Locate the cell with the specified text and output its [x, y] center coordinate. 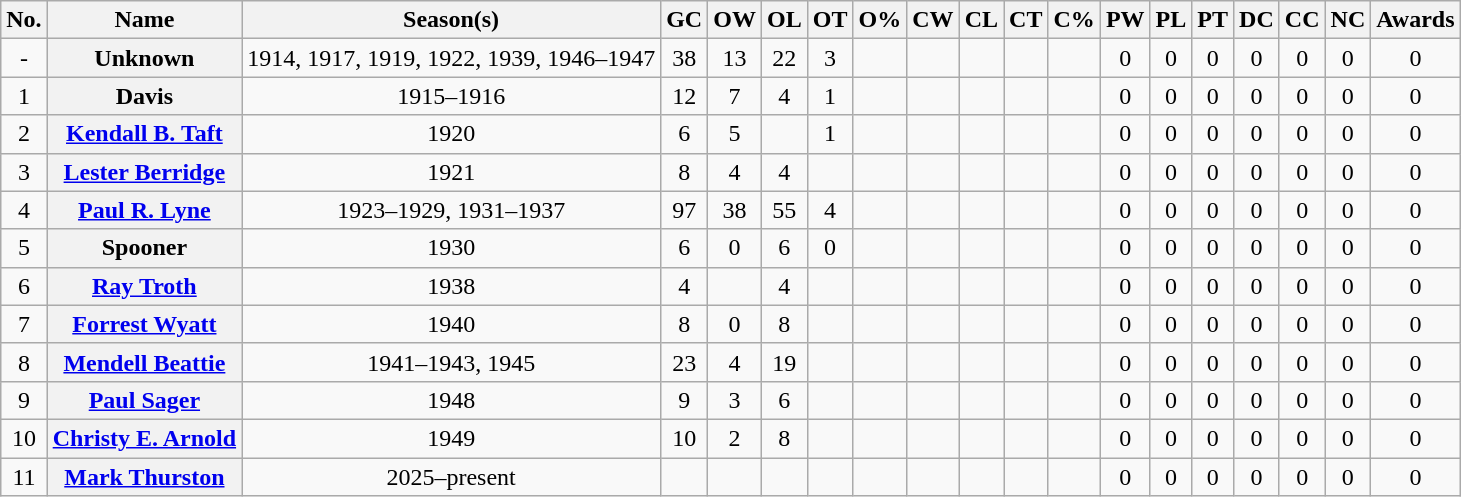
OW [735, 20]
NC [1348, 20]
OT [830, 20]
O% [880, 20]
1915–1916 [452, 96]
12 [684, 96]
PL [1171, 20]
1930 [452, 248]
1923–1929, 1931–1937 [452, 210]
Ray Troth [144, 286]
C% [1074, 20]
2025–present [452, 477]
CT [1026, 20]
1941–1943, 1945 [452, 362]
Name [144, 20]
Paul R. Lyne [144, 210]
11 [24, 477]
Forrest Wyatt [144, 324]
19 [784, 362]
23 [684, 362]
PW [1125, 20]
1949 [452, 438]
97 [684, 210]
Season(s) [452, 20]
PT [1213, 20]
1920 [452, 134]
1948 [452, 400]
13 [735, 58]
55 [784, 210]
Paul Sager [144, 400]
22 [784, 58]
- [24, 58]
Spooner [144, 248]
Mendell Beattie [144, 362]
Christy E. Arnold [144, 438]
Davis [144, 96]
Kendall B. Taft [144, 134]
Mark Thurston [144, 477]
Unknown [144, 58]
1921 [452, 172]
1938 [452, 286]
CC [1302, 20]
CL [981, 20]
CW [933, 20]
OL [784, 20]
1914, 1917, 1919, 1922, 1939, 1946–1947 [452, 58]
No. [24, 20]
GC [684, 20]
Lester Berridge [144, 172]
Awards [1416, 20]
DC [1257, 20]
1940 [452, 324]
